Provide the [X, Y] coordinate of the cell's center where the given text is located.  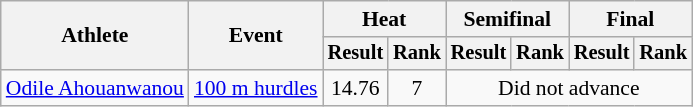
7 [417, 88]
Semifinal [508, 19]
Did not advance [569, 88]
Final [630, 19]
Odile Ahouanwanou [95, 88]
Heat [384, 19]
Event [256, 36]
14.76 [356, 88]
Athlete [95, 36]
100 m hurdles [256, 88]
